Extract the [X, Y] coordinate from the center of the cell holding the provided text.  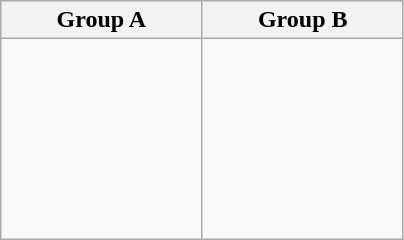
Group B [302, 20]
Group A [102, 20]
